Find where the given text appears and provide that cell's center as (X, Y) coordinate. 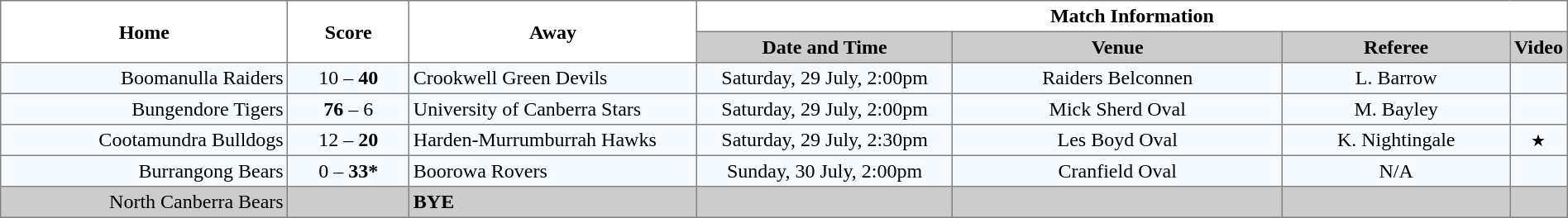
Boomanulla Raiders (144, 78)
Saturday, 29 July, 2:30pm (825, 140)
Crookwell Green Devils (553, 78)
Sunday, 30 July, 2:00pm (825, 171)
Cootamundra Bulldogs (144, 140)
Harden-Murrumburrah Hawks (553, 140)
Raiders Belconnen (1118, 78)
M. Bayley (1396, 109)
Burrangong Bears (144, 171)
0 – 33* (349, 171)
10 – 40 (349, 78)
Match Information (1133, 17)
Home (144, 31)
76 – 6 (349, 109)
Score (349, 31)
N/A (1396, 171)
Venue (1118, 47)
Cranfield Oval (1118, 171)
Video (1539, 47)
Referee (1396, 47)
K. Nightingale (1396, 140)
L. Barrow (1396, 78)
University of Canberra Stars (553, 109)
★ (1539, 140)
BYE (553, 202)
North Canberra Bears (144, 202)
12 – 20 (349, 140)
Boorowa Rovers (553, 171)
Away (553, 31)
Bungendore Tigers (144, 109)
Mick Sherd Oval (1118, 109)
Les Boyd Oval (1118, 140)
Date and Time (825, 47)
